From the cell containing the given text, extract its center point as (X, Y) coordinate. 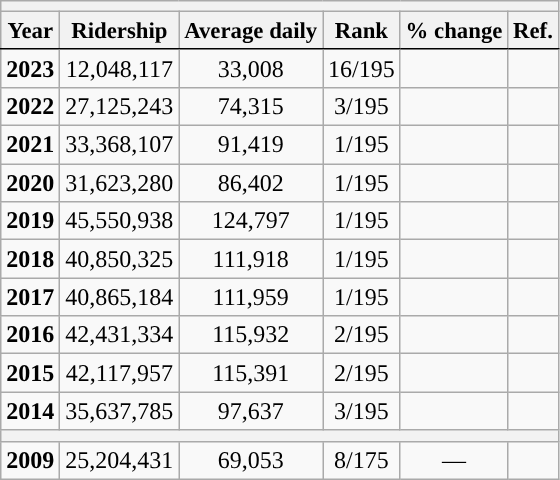
33,008 (251, 68)
42,431,334 (120, 335)
91,419 (251, 145)
12,048,117 (120, 68)
16/195 (362, 68)
2009 (30, 460)
35,637,785 (120, 411)
25,204,431 (120, 460)
74,315 (251, 106)
Rank (362, 31)
Year (30, 31)
Ref. (533, 31)
Average daily (251, 31)
31,623,280 (120, 183)
2020 (30, 183)
27,125,243 (120, 106)
115,391 (251, 373)
40,850,325 (120, 259)
2014 (30, 411)
Ridership (120, 31)
2023 (30, 68)
97,637 (251, 411)
40,865,184 (120, 297)
33,368,107 (120, 145)
42,117,957 (120, 373)
2018 (30, 259)
2021 (30, 145)
2015 (30, 373)
— (454, 460)
2016 (30, 335)
% change (454, 31)
45,550,938 (120, 221)
2017 (30, 297)
8/175 (362, 460)
124,797 (251, 221)
2022 (30, 106)
111,959 (251, 297)
111,918 (251, 259)
2019 (30, 221)
86,402 (251, 183)
69,053 (251, 460)
115,932 (251, 335)
